Provide the [X, Y] coordinate of the cell's center where the given text is located.  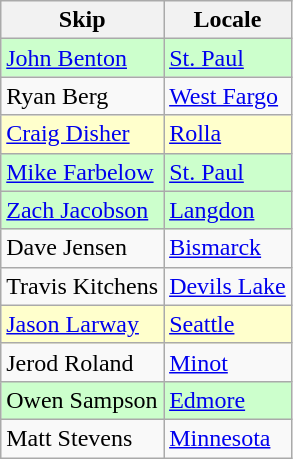
Minot [228, 362]
Mike Farbelow [82, 172]
Minnesota [228, 438]
John Benton [82, 58]
Locale [228, 20]
West Fargo [228, 96]
Rolla [228, 134]
Dave Jensen [82, 248]
Langdon [228, 210]
Devils Lake [228, 286]
Owen Sampson [82, 400]
Edmore [228, 400]
Bismarck [228, 248]
Ryan Berg [82, 96]
Jerod Roland [82, 362]
Zach Jacobson [82, 210]
Craig Disher [82, 134]
Skip [82, 20]
Seattle [228, 324]
Matt Stevens [82, 438]
Travis Kitchens [82, 286]
Jason Larway [82, 324]
